Provide the [x, y] coordinate of the cell's center where the given text is located.  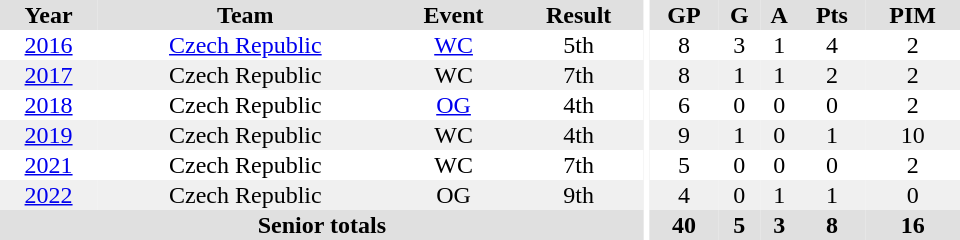
16 [912, 225]
2021 [48, 165]
Pts [832, 15]
9 [684, 135]
2018 [48, 105]
G [740, 15]
PIM [912, 15]
9th [579, 195]
5th [579, 45]
2017 [48, 75]
Year [48, 15]
2022 [48, 195]
Team [245, 15]
2019 [48, 135]
2016 [48, 45]
Result [579, 15]
6 [684, 105]
GP [684, 15]
40 [684, 225]
Senior totals [322, 225]
Event [454, 15]
10 [912, 135]
A [780, 15]
